For the text-containing cell, return its midpoint in (x, y) coordinate format. 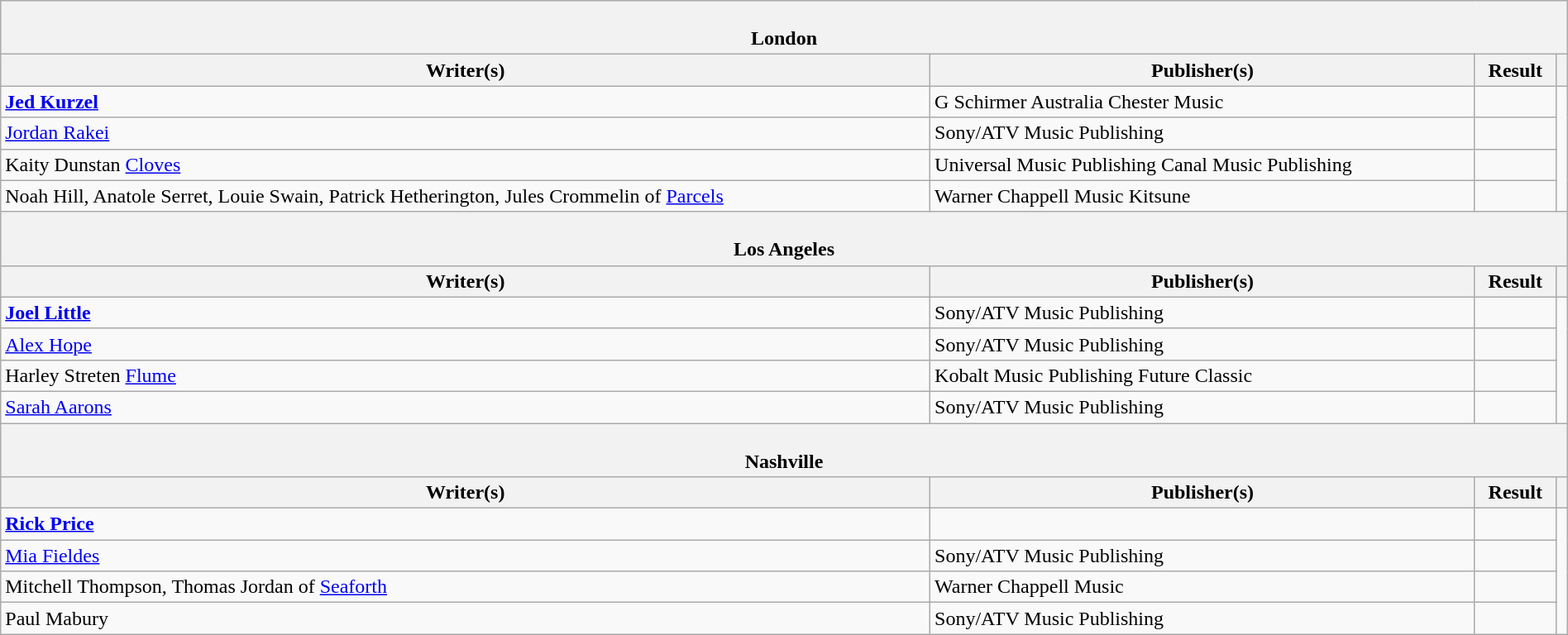
Joel Little (466, 313)
Rick Price (466, 524)
London (784, 28)
Universal Music Publishing Canal Music Publishing (1202, 165)
Noah Hill, Anatole Serret, Louie Swain, Patrick Hetherington, Jules Crommelin of Parcels (466, 196)
Mia Fieldes (466, 556)
Warner Chappell Music Kitsune (1202, 196)
Nashville (784, 450)
Kobalt Music Publishing Future Classic (1202, 375)
Warner Chappell Music (1202, 587)
Los Angeles (784, 238)
Sarah Aarons (466, 407)
Jordan Rakei (466, 133)
G Schirmer Australia Chester Music (1202, 102)
Alex Hope (466, 344)
Paul Mabury (466, 618)
Mitchell Thompson, Thomas Jordan of Seaforth (466, 587)
Kaity Dunstan Cloves (466, 165)
Harley Streten Flume (466, 375)
Jed Kurzel (466, 102)
